Search for the cell housing the specified text and yield its [X, Y] center coordinate. 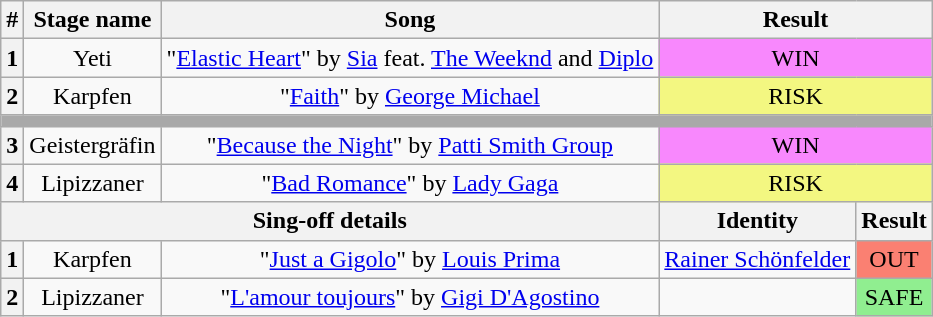
Sing-off details [330, 221]
Geistergräfin [92, 145]
# [12, 20]
Rainer Schönfelder [758, 259]
"Just a Gigolo" by Louis Prima [410, 259]
3 [12, 145]
Identity [758, 221]
OUT [894, 259]
"Bad Romance" by Lady Gaga [410, 183]
"Faith" by George Michael [410, 96]
"Because the Night" by Patti Smith Group [410, 145]
4 [12, 183]
Yeti [92, 58]
SAFE [894, 297]
Song [410, 20]
Stage name [92, 20]
"L'amour toujours" by Gigi D'Agostino [410, 297]
"Elastic Heart" by Sia feat. The Weeknd and Diplo [410, 58]
